Identify which cell holds the provided text, then report its [X, Y] central coordinate. 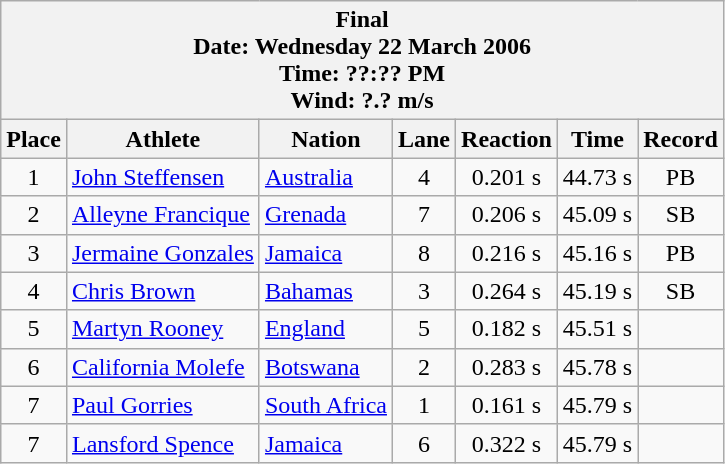
Lane [424, 139]
South Africa [326, 405]
John Steffensen [162, 177]
Record [681, 139]
Final Date: Wednesday 22 March 2006 Time: ??:?? PM Wind: ?.? m/s [362, 60]
Chris Brown [162, 291]
Bahamas [326, 291]
England [326, 329]
Nation [326, 139]
0.283 s [507, 367]
Time [597, 139]
44.73 s [597, 177]
Jermaine Gonzales [162, 253]
California Molefe [162, 367]
Reaction [507, 139]
0.322 s [507, 443]
0.201 s [507, 177]
0.264 s [507, 291]
Alleyne Francique [162, 215]
0.216 s [507, 253]
45.16 s [597, 253]
45.09 s [597, 215]
0.161 s [507, 405]
Australia [326, 177]
45.78 s [597, 367]
0.206 s [507, 215]
Place [34, 139]
8 [424, 253]
45.51 s [597, 329]
Botswana [326, 367]
Athlete [162, 139]
Martyn Rooney [162, 329]
0.182 s [507, 329]
Lansford Spence [162, 443]
Grenada [326, 215]
45.19 s [597, 291]
Paul Gorries [162, 405]
